Identify which cell holds the provided text, then report its [X, Y] central coordinate. 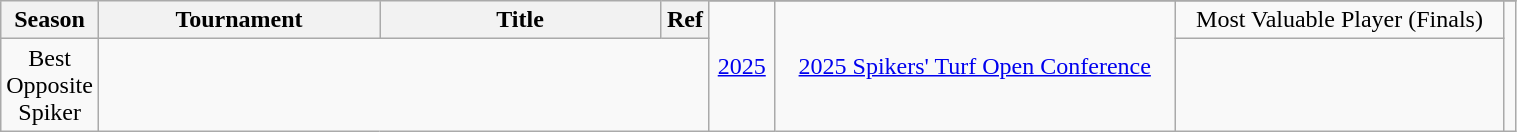
Ref [686, 20]
Tournament [238, 20]
Title [520, 20]
Most Valuable Player (Finals) [1340, 20]
Best Opposite Spiker [50, 85]
Season [50, 20]
2025 [742, 66]
2025 Spikers' Turf Open Conference [974, 66]
